Return the [X, Y] coordinate for the center point of the cell that contains the specified text.  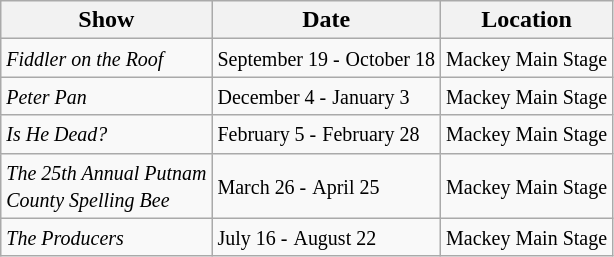
Location [527, 20]
September 19 - October 18 [326, 58]
The 25th Annual PutnamCounty Spelling Bee [106, 186]
December 4 - January 3 [326, 96]
Is He Dead? [106, 134]
July 16 - August 22 [326, 237]
Fiddler on the Roof [106, 58]
Peter Pan [106, 96]
March 26 - April 25 [326, 186]
Show [106, 20]
The Producers [106, 237]
February 5 - February 28 [326, 134]
Date [326, 20]
